Return (X, Y) of the center of cell containing provided text 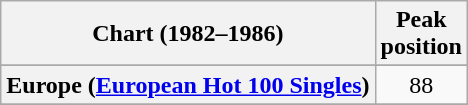
88 (421, 85)
Peakposition (421, 34)
Chart (1982–1986) (188, 34)
Europe (European Hot 100 Singles) (188, 85)
